Search for the cell housing the specified text and yield its (X, Y) center coordinate. 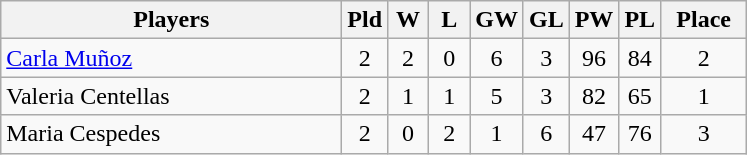
84 (640, 58)
76 (640, 134)
47 (594, 134)
Maria Cespedes (172, 134)
Pld (365, 20)
Carla Muñoz (172, 58)
L (450, 20)
Valeria Centellas (172, 96)
82 (594, 96)
65 (640, 96)
GW (497, 20)
Players (172, 20)
PL (640, 20)
W (408, 20)
5 (497, 96)
PW (594, 20)
96 (594, 58)
GL (546, 20)
Place (704, 20)
